Return (x, y) of the center of cell containing provided text 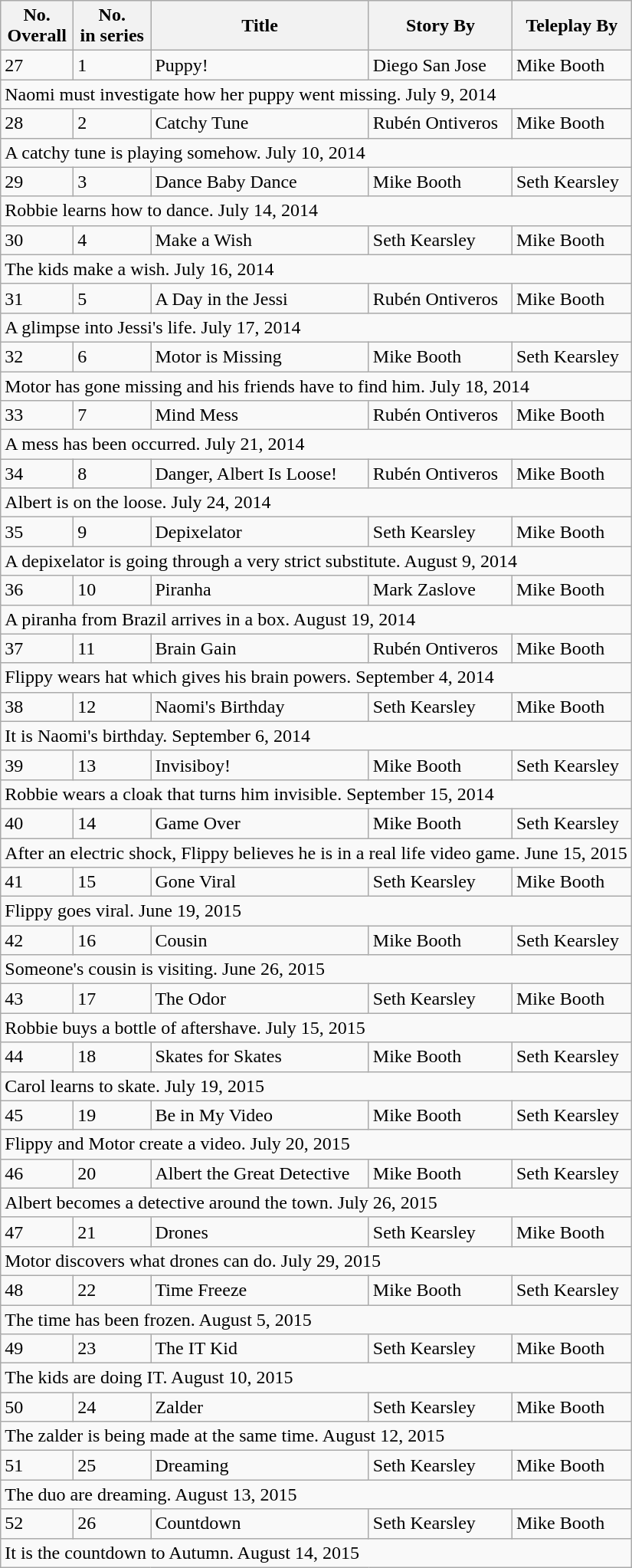
28 (37, 123)
9 (112, 532)
33 (37, 415)
27 (37, 65)
The zalder is being made at the same time. August 12, 2015 (316, 1436)
Motor discovers what drones can do. July 29, 2015 (316, 1261)
12 (112, 707)
15 (112, 882)
31 (37, 298)
38 (37, 707)
Countdown (260, 1524)
36 (37, 590)
18 (112, 1057)
Puppy! (260, 65)
46 (37, 1173)
The kids are doing IT. August 10, 2015 (316, 1378)
A piranha from Brazil arrives in a box. August 19, 2014 (316, 619)
32 (37, 356)
Flippy goes viral. June 19, 2015 (316, 911)
34 (37, 474)
Drones (260, 1232)
It is Naomi's birthday. September 6, 2014 (316, 736)
Teleplay By (571, 26)
Title (260, 26)
51 (37, 1465)
Game Over (260, 823)
Albert is on the loose. July 24, 2014 (316, 503)
10 (112, 590)
The Odor (260, 999)
40 (37, 823)
35 (37, 532)
45 (37, 1115)
Mind Mess (260, 415)
Be in My Video (260, 1115)
Mark Zaslove (440, 590)
20 (112, 1173)
19 (112, 1115)
30 (37, 240)
13 (112, 765)
16 (112, 940)
3 (112, 182)
42 (37, 940)
Cousin (260, 940)
7 (112, 415)
39 (37, 765)
Diego San Jose (440, 65)
1 (112, 65)
Depixelator (260, 532)
17 (112, 999)
Albert becomes a detective around the town. July 26, 2015 (316, 1202)
Naomi must investigate how her puppy went missing. July 9, 2014 (316, 94)
52 (37, 1524)
A depixelator is going through a very strict substitute. August 9, 2014 (316, 561)
11 (112, 648)
14 (112, 823)
Robbie buys a bottle of aftershave. July 15, 2015 (316, 1028)
Robbie wears a cloak that turns him invisible. September 15, 2014 (316, 794)
Flippy wears hat which gives his brain powers. September 4, 2014 (316, 677)
47 (37, 1232)
49 (37, 1349)
The time has been frozen. August 5, 2015 (316, 1319)
5 (112, 298)
Piranha (260, 590)
50 (37, 1407)
29 (37, 182)
26 (112, 1524)
Make a Wish (260, 240)
Invisiboy! (260, 765)
2 (112, 123)
A catchy tune is playing somehow. July 10, 2014 (316, 153)
44 (37, 1057)
Story By (440, 26)
23 (112, 1349)
Someone's cousin is visiting. June 26, 2015 (316, 969)
Flippy and Motor create a video. July 20, 2015 (316, 1144)
No.in series (112, 26)
A glimpse into Jessi's life. July 17, 2014 (316, 327)
Motor has gone missing and his friends have to find him. July 18, 2014 (316, 385)
Brain Gain (260, 648)
A Day in the Jessi (260, 298)
Dance Baby Dance (260, 182)
Motor is Missing (260, 356)
Naomi's Birthday (260, 707)
After an electric shock, Flippy believes he is in a real life video game. June 15, 2015 (316, 853)
22 (112, 1290)
No.Overall (37, 26)
Danger, Albert Is Loose! (260, 474)
43 (37, 999)
4 (112, 240)
48 (37, 1290)
25 (112, 1465)
Carol learns to skate. July 19, 2015 (316, 1086)
Skates for Skates (260, 1057)
A mess has been occurred. July 21, 2014 (316, 444)
21 (112, 1232)
Dreaming (260, 1465)
41 (37, 882)
24 (112, 1407)
The duo are dreaming. August 13, 2015 (316, 1494)
The kids make a wish. July 16, 2014 (316, 269)
It is the countdown to Autumn. August 14, 2015 (316, 1553)
Albert the Great Detective (260, 1173)
37 (37, 648)
6 (112, 356)
Robbie learns how to dance. July 14, 2014 (316, 211)
Gone Viral (260, 882)
Catchy Tune (260, 123)
The IT Kid (260, 1349)
Time Freeze (260, 1290)
8 (112, 474)
Zalder (260, 1407)
